Detect which cell encompasses the target text, then output its [x, y] center coordinate. 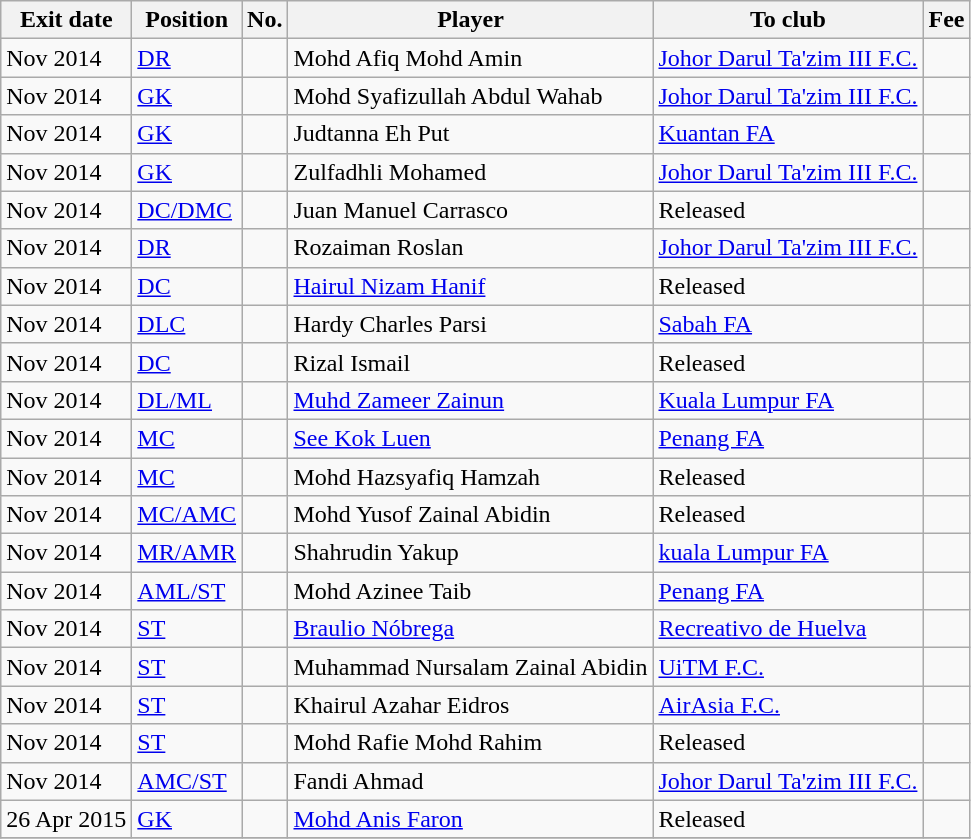
Exit date [66, 20]
Fandi Ahmad [470, 781]
Zulfadhli Mohamed [470, 172]
Juan Manuel Carrasco [470, 210]
AML/ST [187, 591]
Shahrudin Yakup [470, 553]
Mohd Hazsyafiq Hamzah [470, 477]
Braulio Nóbrega [470, 629]
MC/AMC [187, 515]
Kuantan FA [788, 134]
Recreativo de Huelva [788, 629]
Mohd Yusof Zainal Abidin [470, 515]
Mohd Rafie Mohd Rahim [470, 743]
See Kok Luen [470, 438]
Hairul Nizam Hanif [470, 286]
No. [265, 20]
kuala Lumpur FA [788, 553]
26 Apr 2015 [66, 819]
Mohd Syafizullah Abdul Wahab [470, 96]
Fee [946, 20]
Hardy Charles Parsi [470, 324]
Judtanna Eh Put [470, 134]
MR/AMR [187, 553]
DLC [187, 324]
Mohd Anis Faron [470, 819]
Mohd Azinee Taib [470, 591]
Muhd Zameer Zainun [470, 400]
DL/ML [187, 400]
AMC/ST [187, 781]
To club [788, 20]
Sabah FA [788, 324]
DC/DMC [187, 210]
Rozaiman Roslan [470, 248]
AirAsia F.C. [788, 705]
Position [187, 20]
Rizal Ismail [470, 362]
Mohd Afiq Mohd Amin [470, 58]
Player [470, 20]
Khairul Azahar Eidros [470, 705]
Muhammad Nursalam Zainal Abidin [470, 667]
UiTM F.C. [788, 667]
Kuala Lumpur FA [788, 400]
